Scan for the cell matching the given text and deliver its (x, y) coordinate at center. 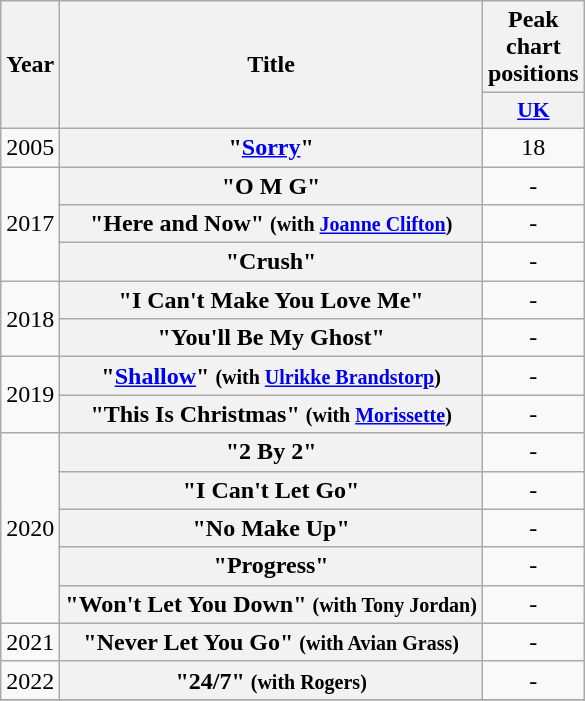
2022 (30, 680)
"Shallow" (with Ulrikke Brandstorp) (272, 376)
"Won't Let You Down" (with Tony Jordan) (272, 604)
"No Make Up" (272, 528)
2005 (30, 147)
"Sorry" (272, 147)
2020 (30, 528)
"2 By 2" (272, 452)
Title (272, 65)
Year (30, 65)
"Here and Now" (with Joanne Clifton) (272, 224)
18 (533, 147)
"24/7" (with Rogers) (272, 680)
"Never Let You Go" (with Avian Grass) (272, 642)
"O M G" (272, 185)
2017 (30, 223)
"This Is Christmas" (with Morissette) (272, 414)
"I Can't Let Go" (272, 490)
2021 (30, 642)
Peak chart positions (533, 47)
"I Can't Make You Love Me" (272, 300)
2019 (30, 395)
"You'll Be My Ghost" (272, 338)
"Crush" (272, 262)
2018 (30, 319)
UK (533, 111)
"Progress" (272, 566)
